Output the [x, y] coordinate of the center of the cell containing the given text.  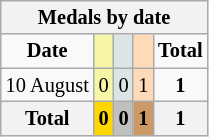
10 August [48, 85]
Medals by date [104, 17]
Date [48, 51]
